Provide the [x, y] coordinate of the cell's center where the given text is located.  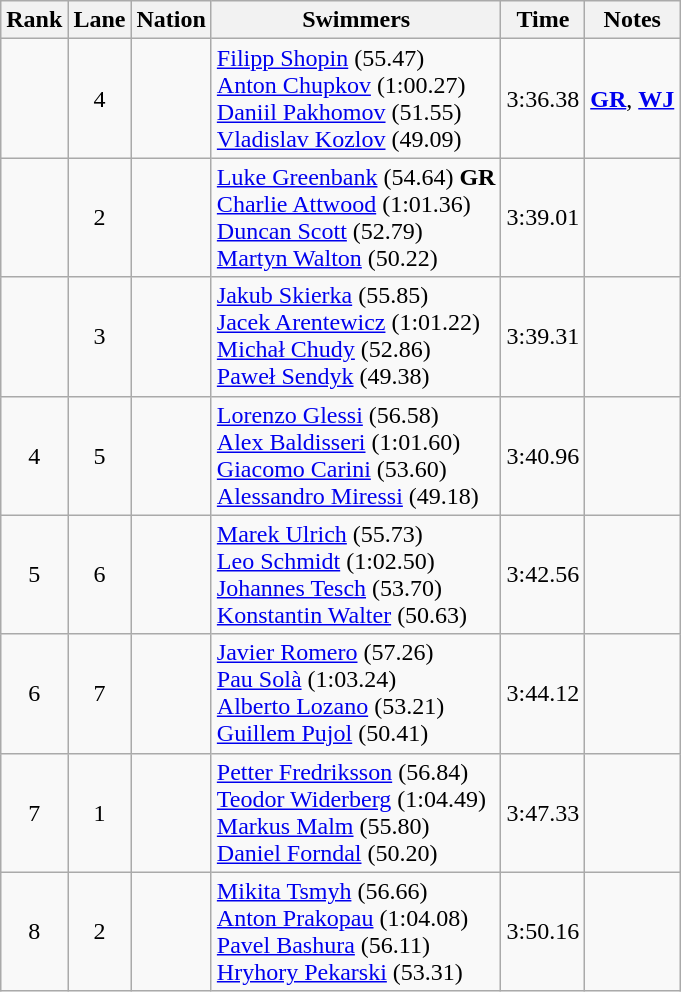
3:39.01 [543, 218]
3:40.96 [543, 456]
1 [100, 812]
3:47.33 [543, 812]
3:42.56 [543, 574]
Swimmers [356, 20]
8 [34, 932]
3:36.38 [543, 98]
Rank [34, 20]
Lane [100, 20]
3 [100, 336]
Javier Romero (57.26)Pau Solà (1:03.24)Alberto Lozano (53.21)Guillem Pujol (50.41) [356, 694]
Petter Fredriksson (56.84)Teodor Widerberg (1:04.49)Markus Malm (55.80)Daniel Forndal (50.20) [356, 812]
Marek Ulrich (55.73)Leo Schmidt (1:02.50)Johannes Tesch (53.70)Konstantin Walter (50.63) [356, 574]
Luke Greenbank (54.64) GRCharlie Attwood (1:01.36)Duncan Scott (52.79)Martyn Walton (50.22) [356, 218]
Filipp Shopin (55.47)Anton Chupkov (1:00.27)Daniil Pakhomov (51.55)Vladislav Kozlov (49.09) [356, 98]
3:39.31 [543, 336]
3:50.16 [543, 932]
Notes [632, 20]
GR, WJ [632, 98]
3:44.12 [543, 694]
Time [543, 20]
Nation [171, 20]
Mikita Tsmyh (56.66)Anton Prakopau (1:04.08)Pavel Bashura (56.11)Hryhory Pekarski (53.31) [356, 932]
Jakub Skierka (55.85)Jacek Arentewicz (1:01.22)Michał Chudy (52.86)Paweł Sendyk (49.38) [356, 336]
Lorenzo Glessi (56.58)Alex Baldisseri (1:01.60)Giacomo Carini (53.60)Alessandro Miressi (49.18) [356, 456]
